Detect which cell encompasses the target text, then output its [x, y] center coordinate. 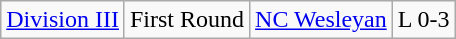
Division III [63, 20]
First Round [186, 20]
NC Wesleyan [322, 20]
L 0-3 [424, 20]
